Locate the cell with the specified text and output its (x, y) center coordinate. 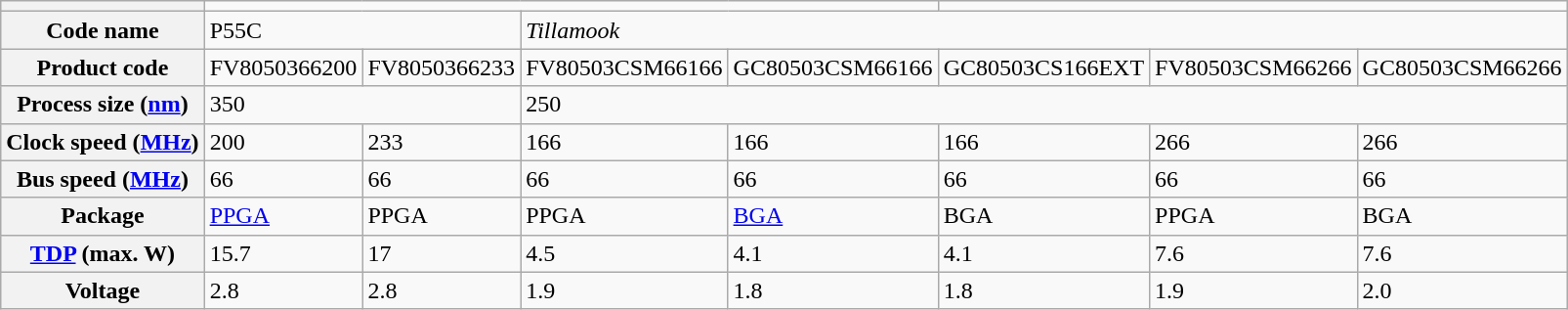
Process size (nm) (103, 105)
GC80503CSM66266 (1462, 67)
4.5 (624, 253)
GC80503CS166EXT (1043, 67)
350 (361, 105)
Package (103, 216)
TDP (max. W) (103, 253)
2.0 (1462, 290)
GC80503CSM66166 (832, 67)
FV8050366233 (442, 67)
17 (442, 253)
Product code (103, 67)
233 (442, 142)
FV80503CSM66266 (1253, 67)
15.7 (283, 253)
FV8050366200 (283, 67)
Code name (103, 30)
Clock speed (MHz) (103, 142)
FV80503CSM66166 (624, 67)
Tillamook (1044, 30)
250 (1044, 105)
200 (283, 142)
Bus speed (MHz) (103, 179)
P55C (361, 30)
Voltage (103, 290)
